Return the (x, y) coordinate for the center point of the cell that contains the specified text.  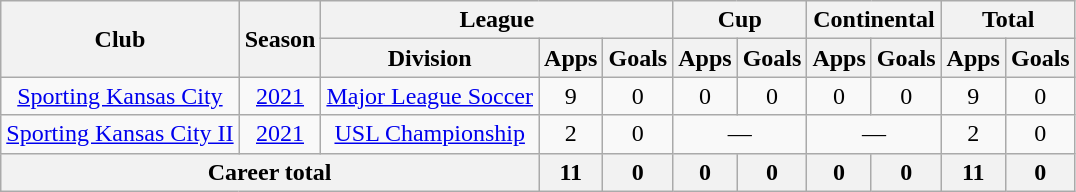
Cup (740, 20)
Major League Soccer (430, 96)
Sporting Kansas City II (120, 134)
Continental (874, 20)
Sporting Kansas City (120, 96)
Career total (270, 172)
Season (280, 39)
League (497, 20)
Division (430, 58)
Club (120, 39)
USL Championship (430, 134)
Total (1008, 20)
